Determine the (X, Y) coordinate at the center of the cell enclosing the given text.  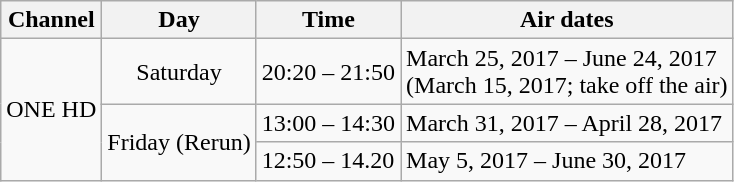
March 31, 2017 – April 28, 2017 (568, 123)
May 5, 2017 – June 30, 2017 (568, 161)
13:00 – 14:30 (328, 123)
Day (179, 20)
Channel (52, 20)
March 25, 2017 – June 24, 2017(March 15, 2017; take off the air) (568, 72)
Saturday (179, 72)
12:50 – 14.20 (328, 161)
ONE HD (52, 110)
20:20 – 21:50 (328, 72)
Air dates (568, 20)
Friday (Rerun) (179, 142)
Time (328, 20)
